Capture the cell that displays the provided text and extract its [x, y] central coordinate. 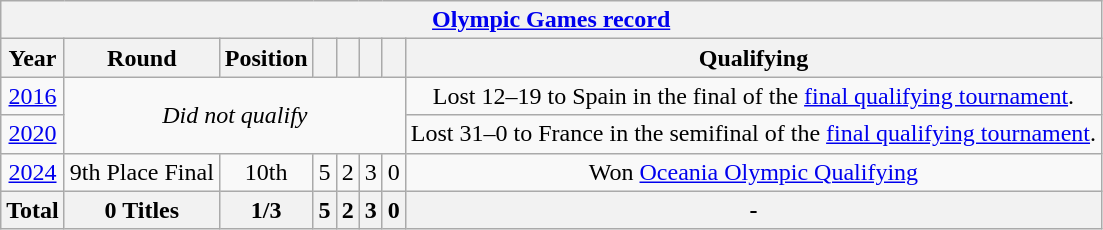
10th [266, 172]
Round [142, 58]
Total [33, 210]
- [753, 210]
2024 [33, 172]
9th Place Final [142, 172]
Position [266, 58]
2016 [33, 96]
0 Titles [142, 210]
Year [33, 58]
2020 [33, 134]
Olympic Games record [552, 20]
Lost 31–0 to France in the semifinal of the final qualifying tournament. [753, 134]
Won Oceania Olympic Qualifying [753, 172]
Lost 12–19 to Spain in the final of the final qualifying tournament. [753, 96]
Did not qualify [234, 115]
1/3 [266, 210]
Qualifying [753, 58]
